Find where the given text appears and provide that cell's center as (X, Y) coordinate. 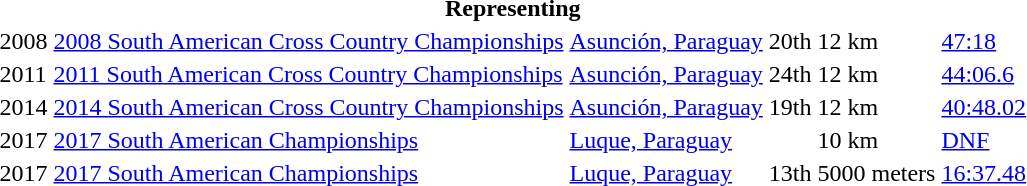
Luque, Paraguay (666, 140)
10 km (876, 140)
20th (790, 41)
24th (790, 74)
2008 South American Cross Country Championships (308, 41)
2014 South American Cross Country Championships (308, 107)
2011 South American Cross Country Championships (308, 74)
19th (790, 107)
2017 South American Championships (308, 140)
